For the text-containing cell, return its midpoint in (X, Y) coordinate format. 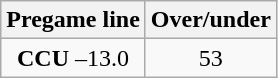
53 (210, 58)
Over/under (210, 20)
Pregame line (74, 20)
CCU –13.0 (74, 58)
